Extract the (x, y) coordinate from the center of the cell holding the provided text.  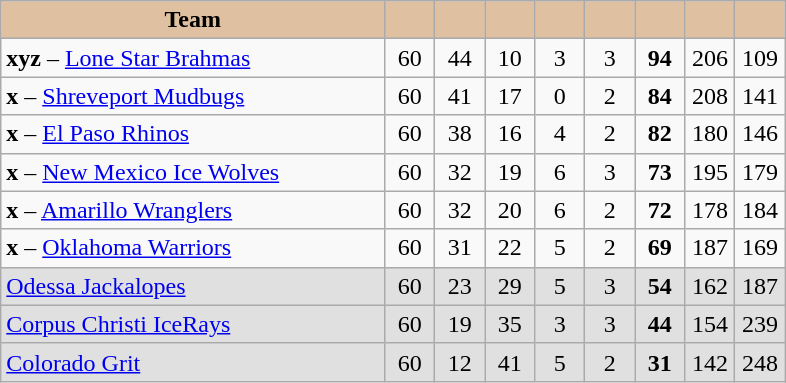
69 (660, 248)
10 (510, 58)
23 (460, 286)
84 (660, 96)
Corpus Christi IceRays (193, 324)
180 (710, 134)
x – Amarillo Wranglers (193, 210)
73 (660, 172)
72 (660, 210)
Colorado Grit (193, 362)
109 (760, 58)
x – Shreveport Mudbugs (193, 96)
Odessa Jackalopes (193, 286)
195 (710, 172)
0 (560, 96)
206 (710, 58)
141 (760, 96)
154 (710, 324)
x – El Paso Rhinos (193, 134)
20 (510, 210)
82 (660, 134)
178 (710, 210)
208 (710, 96)
12 (460, 362)
x – Oklahoma Warriors (193, 248)
35 (510, 324)
162 (710, 286)
29 (510, 286)
248 (760, 362)
94 (660, 58)
4 (560, 134)
38 (460, 134)
184 (760, 210)
54 (660, 286)
239 (760, 324)
22 (510, 248)
169 (760, 248)
146 (760, 134)
179 (760, 172)
Team (193, 20)
16 (510, 134)
142 (710, 362)
xyz – Lone Star Brahmas (193, 58)
x – New Mexico Ice Wolves (193, 172)
17 (510, 96)
